Scan for the cell matching the given text and deliver its (x, y) coordinate at center. 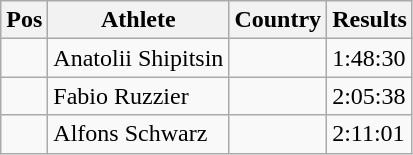
Pos (24, 20)
Results (370, 20)
2:11:01 (370, 134)
Fabio Ruzzier (138, 96)
1:48:30 (370, 58)
Athlete (138, 20)
Anatolii Shipitsin (138, 58)
Country (278, 20)
Alfons Schwarz (138, 134)
2:05:38 (370, 96)
